For the text-containing cell, return its midpoint in [x, y] coordinate format. 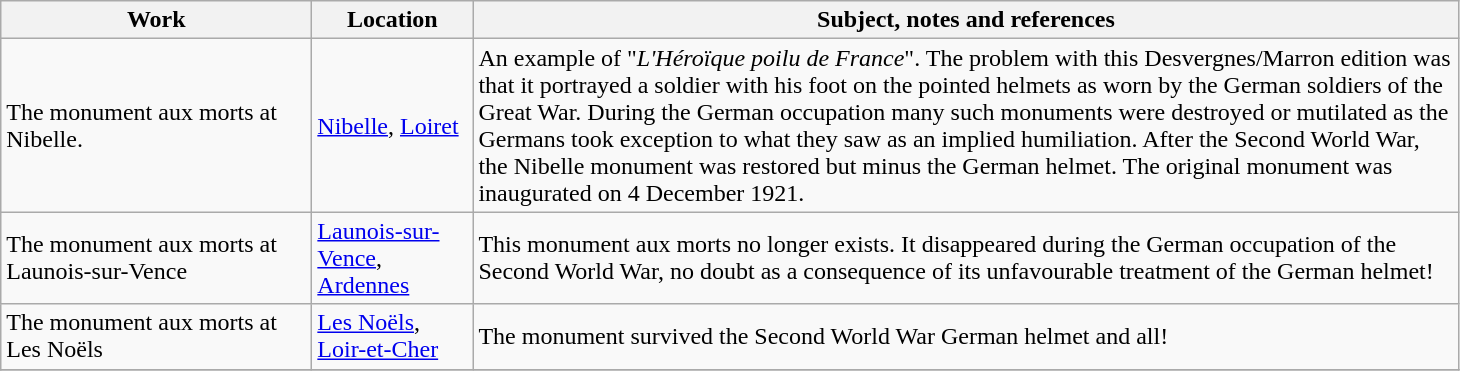
Work [156, 20]
Les Noëls, Loir-et-Cher [392, 336]
Nibelle, Loiret [392, 126]
The monument aux morts at Launois-sur-Vence [156, 258]
Location [392, 20]
The monument survived the Second World War German helmet and all! [966, 336]
The monument aux morts at Les Noëls [156, 336]
Launois-sur-Vence, Ardennes [392, 258]
Subject, notes and references [966, 20]
The monument aux morts at Nibelle. [156, 126]
